Pinpoint the cell where the given text exists, returning its [X, Y] midpoint coordinate. 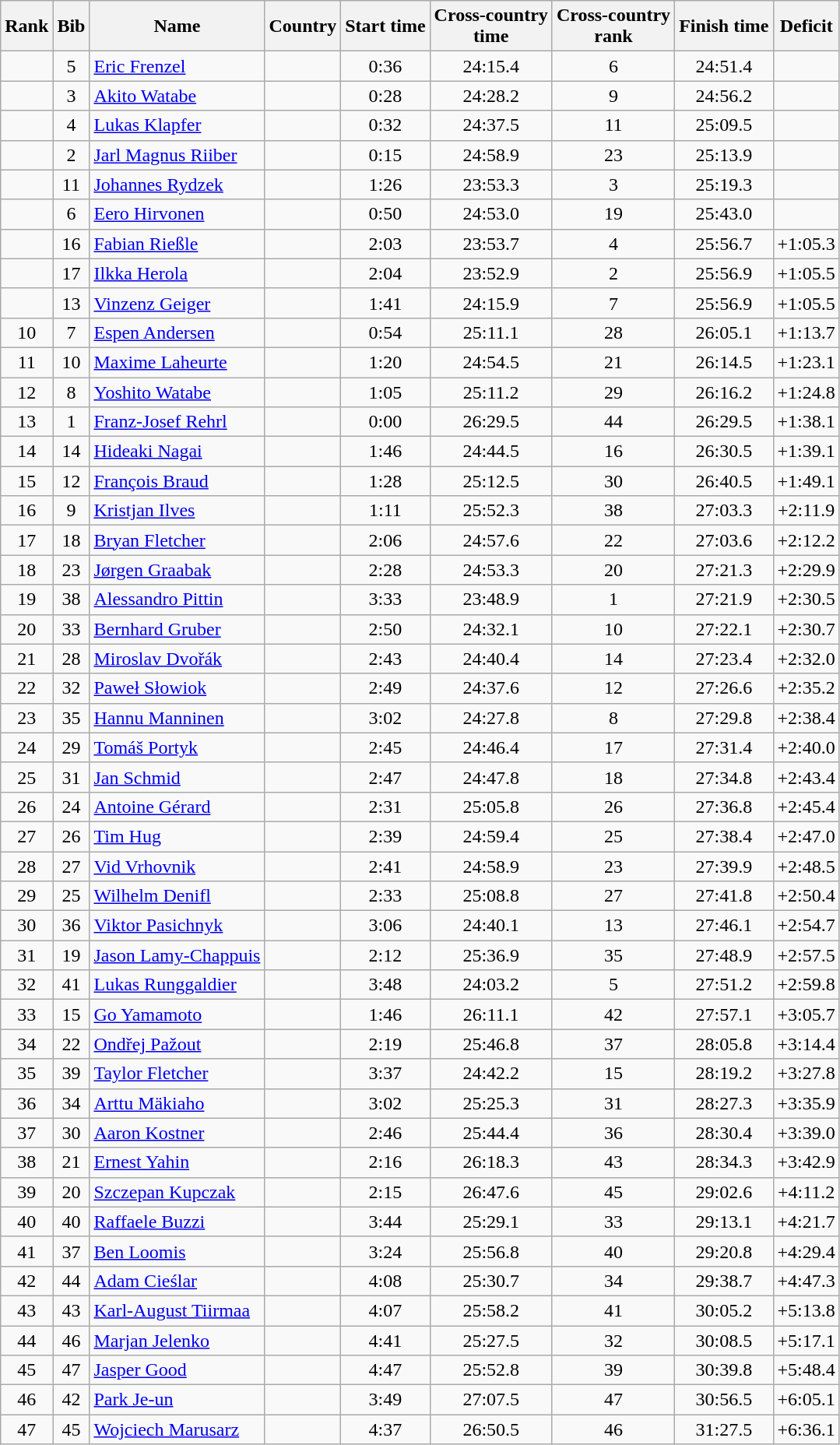
24:15.9 [490, 303]
27:38.4 [724, 836]
27:36.8 [724, 807]
Johannes Rydzek [177, 185]
30:05.2 [724, 1310]
27:03.6 [724, 540]
25:43.0 [724, 214]
Go Yamamoto [177, 1014]
+1:23.1 [807, 362]
+1:49.1 [807, 481]
24:54.5 [490, 362]
+2:38.4 [807, 718]
Country [303, 26]
25:12.5 [490, 481]
3:44 [385, 1222]
0:50 [385, 214]
Fabian Rießle [177, 244]
29:02.6 [724, 1192]
26:14.5 [724, 362]
27:57.1 [724, 1014]
+2:47.0 [807, 836]
Eric Frenzel [177, 66]
Karl-August Tiirmaa [177, 1310]
2:12 [385, 955]
Wojciech Marusarz [177, 1429]
26:50.5 [490, 1429]
Alessandro Pittin [177, 599]
25:19.3 [724, 185]
29:20.8 [724, 1251]
29:13.1 [724, 1222]
28:30.4 [724, 1133]
25:56.7 [724, 244]
3:24 [385, 1251]
Vinzenz Geiger [177, 303]
2:49 [385, 688]
Bryan Fletcher [177, 540]
+2:35.2 [807, 688]
31:27.5 [724, 1429]
24:57.6 [490, 540]
27:41.8 [724, 896]
28:34.3 [724, 1162]
2:04 [385, 273]
+2:59.8 [807, 985]
0:54 [385, 332]
+2:40.0 [807, 747]
Cross-countrytime [490, 26]
26:40.5 [724, 481]
+3:05.7 [807, 1014]
24:40.4 [490, 659]
1:41 [385, 303]
0:15 [385, 155]
3:48 [385, 985]
+4:47.3 [807, 1281]
Maxime Laheurte [177, 362]
23:52.9 [490, 273]
+4:11.2 [807, 1192]
26:47.6 [490, 1192]
3:06 [385, 926]
27:03.3 [724, 511]
24:03.2 [490, 985]
2:31 [385, 807]
Rank [26, 26]
1:11 [385, 511]
+2:30.5 [807, 599]
24:27.8 [490, 718]
27:48.9 [724, 955]
+3:35.9 [807, 1103]
+6:36.1 [807, 1429]
28:05.8 [724, 1044]
Franz-Josef Rehrl [177, 422]
25:44.4 [490, 1133]
25:46.8 [490, 1044]
4:07 [385, 1310]
+5:17.1 [807, 1340]
25:11.2 [490, 392]
2:16 [385, 1162]
24:37.5 [490, 125]
+2:45.4 [807, 807]
Taylor Fletcher [177, 1074]
Ben Loomis [177, 1251]
2:39 [385, 836]
Arttu Mäkiaho [177, 1103]
Bib [72, 26]
Deficit [807, 26]
23:48.9 [490, 599]
28:27.3 [724, 1103]
27:31.4 [724, 747]
24:53.0 [490, 214]
Name [177, 26]
2:33 [385, 896]
+2:29.9 [807, 570]
+4:21.7 [807, 1222]
25:56.8 [490, 1251]
2:47 [385, 777]
Ondřej Pažout [177, 1044]
27:46.1 [724, 926]
+3:27.8 [807, 1074]
4:37 [385, 1429]
Eero Hirvonen [177, 214]
Viktor Pasichnyk [177, 926]
25:30.7 [490, 1281]
+4:29.4 [807, 1251]
25:52.3 [490, 511]
+2:30.7 [807, 629]
Jarl Magnus Riiber [177, 155]
Start time [385, 26]
2:50 [385, 629]
27:07.5 [490, 1400]
2:43 [385, 659]
Ernest Yahin [177, 1162]
4:47 [385, 1370]
25:52.8 [490, 1370]
Raffaele Buzzi [177, 1222]
Lukas Klapfer [177, 125]
30:56.5 [724, 1400]
24:42.2 [490, 1074]
23:53.7 [490, 244]
+2:50.4 [807, 896]
+1:39.1 [807, 452]
24:40.1 [490, 926]
2:15 [385, 1192]
3:33 [385, 599]
2:06 [385, 540]
Espen Andersen [177, 332]
30:39.8 [724, 1370]
1:26 [385, 185]
24:59.4 [490, 836]
+5:48.4 [807, 1370]
Finish time [724, 26]
+2:54.7 [807, 926]
29:38.7 [724, 1281]
+1:38.1 [807, 422]
0:32 [385, 125]
+2:43.4 [807, 777]
4:41 [385, 1340]
+3:14.4 [807, 1044]
24:32.1 [490, 629]
2:19 [385, 1044]
2:03 [385, 244]
Vid Vrhovnik [177, 867]
+2:48.5 [807, 867]
Paweł Słowiok [177, 688]
0:00 [385, 422]
26:16.2 [724, 392]
27:34.8 [724, 777]
+5:13.8 [807, 1310]
26:30.5 [724, 452]
25:05.8 [490, 807]
24:56.2 [724, 96]
+2:12.2 [807, 540]
27:22.1 [724, 629]
+3:39.0 [807, 1133]
Tomáš Portyk [177, 747]
28:19.2 [724, 1074]
François Braud [177, 481]
Akito Watabe [177, 96]
25:11.1 [490, 332]
+1:05.3 [807, 244]
2:46 [385, 1133]
1:20 [385, 362]
0:36 [385, 66]
+2:11.9 [807, 511]
27:21.3 [724, 570]
Hannu Manninen [177, 718]
Aaron Kostner [177, 1133]
24:44.5 [490, 452]
Jason Lamy-Chappuis [177, 955]
25:36.9 [490, 955]
4:08 [385, 1281]
27:26.6 [724, 688]
+1:13.7 [807, 332]
Kristjan Ilves [177, 511]
25:29.1 [490, 1222]
Yoshito Watabe [177, 392]
24:53.3 [490, 570]
Jasper Good [177, 1370]
2:41 [385, 867]
Szczepan Kupczak [177, 1192]
Lukas Runggaldier [177, 985]
27:29.8 [724, 718]
3:49 [385, 1400]
27:51.2 [724, 985]
25:25.3 [490, 1103]
27:23.4 [724, 659]
Adam Cieślar [177, 1281]
30:08.5 [724, 1340]
+1:24.8 [807, 392]
3:37 [385, 1074]
Marjan Jelenko [177, 1340]
25:58.2 [490, 1310]
23:53.3 [490, 185]
24:51.4 [724, 66]
1:05 [385, 392]
2:28 [385, 570]
26:05.1 [724, 332]
+2:57.5 [807, 955]
1:28 [385, 481]
Jørgen Graabak [177, 570]
Park Je-un [177, 1400]
27:39.9 [724, 867]
26:18.3 [490, 1162]
25:09.5 [724, 125]
Hideaki Nagai [177, 452]
+2:32.0 [807, 659]
25:27.5 [490, 1340]
Wilhelm Denifl [177, 896]
Miroslav Dvořák [177, 659]
27:21.9 [724, 599]
Antoine Gérard [177, 807]
2:45 [385, 747]
Jan Schmid [177, 777]
+3:42.9 [807, 1162]
0:28 [385, 96]
24:28.2 [490, 96]
25:08.8 [490, 896]
Bernhard Gruber [177, 629]
+6:05.1 [807, 1400]
24:37.6 [490, 688]
24:46.4 [490, 747]
Ilkka Herola [177, 273]
26:11.1 [490, 1014]
25:13.9 [724, 155]
24:15.4 [490, 66]
Cross-country rank [613, 26]
Tim Hug [177, 836]
24:47.8 [490, 777]
